Output the [X, Y] coordinate of the center of the cell containing the given text.  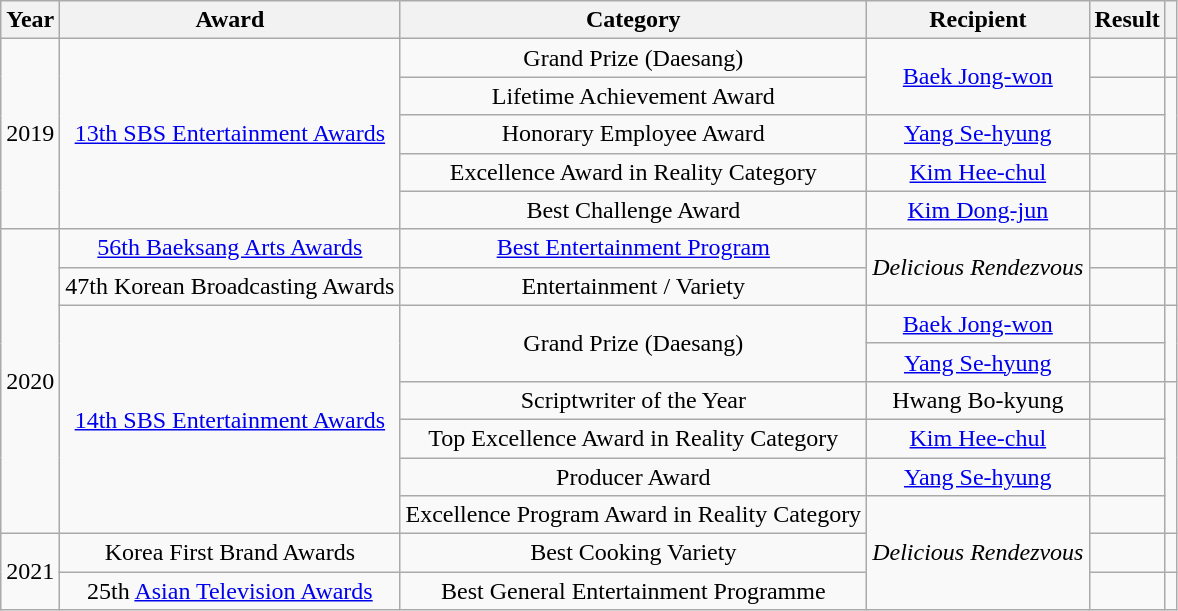
Lifetime Achievement Award [634, 96]
56th Baeksang Arts Awards [230, 248]
Korea First Brand Awards [230, 553]
14th SBS Entertainment Awards [230, 419]
Excellence Award in Reality Category [634, 172]
Kim Dong-jun [978, 210]
Year [30, 20]
Best Challenge Award [634, 210]
2019 [30, 134]
25th Asian Television Awards [230, 591]
Best Entertainment Program [634, 248]
Hwang Bo-kyung [978, 400]
2020 [30, 381]
Best General Entertainment Programme [634, 591]
Recipient [978, 20]
Best Cooking Variety [634, 553]
Scriptwriter of the Year [634, 400]
47th Korean Broadcasting Awards [230, 286]
2021 [30, 572]
Top Excellence Award in Reality Category [634, 438]
Entertainment / Variety [634, 286]
Excellence Program Award in Reality Category [634, 515]
Category [634, 20]
Honorary Employee Award [634, 134]
Result [1127, 20]
Producer Award [634, 477]
13th SBS Entertainment Awards [230, 134]
Award [230, 20]
